For the text-containing cell, return its midpoint in (x, y) coordinate format. 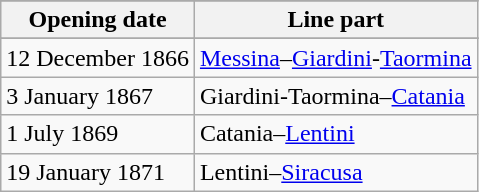
3 January 1867 (98, 96)
Giardini-Taormina–Catania (336, 96)
1 July 1869 (98, 134)
Line part (336, 20)
Messina–Giardini-Taormina (336, 58)
12 December 1866 (98, 58)
Opening date (98, 20)
Catania–Lentini (336, 134)
19 January 1871 (98, 172)
Lentini–Siracusa (336, 172)
